Pinpoint the cell where the given text exists, returning its (X, Y) midpoint coordinate. 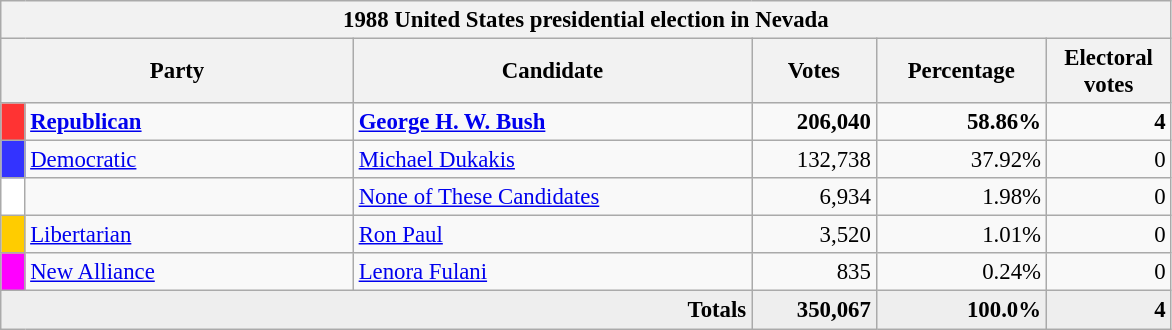
Electoral votes (1108, 72)
Candidate (552, 72)
206,040 (814, 122)
835 (814, 273)
132,738 (814, 160)
Lenora Fulani (552, 273)
New Alliance (189, 273)
1.98% (961, 197)
6,934 (814, 197)
58.86% (961, 122)
Libertarian (189, 235)
350,067 (814, 310)
Republican (189, 122)
Totals (376, 310)
1.01% (961, 235)
100.0% (961, 310)
37.92% (961, 160)
1988 United States presidential election in Nevada (586, 20)
3,520 (814, 235)
Votes (814, 72)
None of These Candidates (552, 197)
Michael Dukakis (552, 160)
0.24% (961, 273)
Percentage (961, 72)
George H. W. Bush (552, 122)
Ron Paul (552, 235)
Party (178, 72)
Democratic (189, 160)
